Return the [x, y] coordinate for the center point of the cell that contains the specified text.  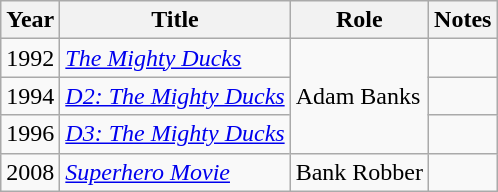
2008 [30, 172]
Superhero Movie [175, 172]
D2: The Mighty Ducks [175, 96]
D3: The Mighty Ducks [175, 134]
1992 [30, 58]
Year [30, 20]
The Mighty Ducks [175, 58]
Title [175, 20]
1996 [30, 134]
1994 [30, 96]
Adam Banks [359, 96]
Bank Robber [359, 172]
Role [359, 20]
Notes [463, 20]
